Find where the given text appears and provide that cell's center as (x, y) coordinate. 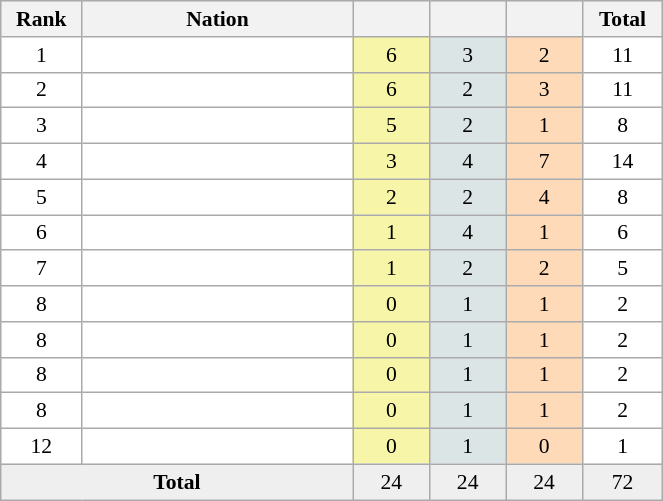
Nation (218, 19)
Rank (42, 19)
72 (622, 482)
14 (622, 162)
12 (42, 447)
